Scan for the cell matching the given text and deliver its (x, y) coordinate at center. 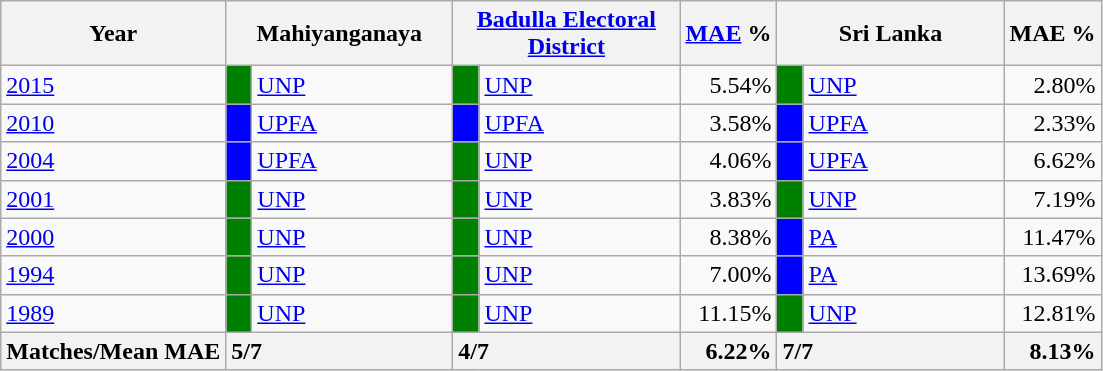
12.81% (1052, 313)
5/7 (340, 351)
11.47% (1052, 237)
1989 (114, 313)
1994 (114, 275)
2010 (114, 123)
3.58% (728, 123)
4/7 (566, 351)
6.62% (1052, 161)
2.80% (1052, 85)
8.38% (728, 237)
2015 (114, 85)
Sri Lanka (890, 34)
Badulla Electoral District (566, 34)
2001 (114, 199)
8.13% (1052, 351)
Matches/Mean MAE (114, 351)
11.15% (728, 313)
6.22% (728, 351)
7.00% (728, 275)
13.69% (1052, 275)
2000 (114, 237)
Mahiyanganaya (340, 34)
7.19% (1052, 199)
2.33% (1052, 123)
2004 (114, 161)
Year (114, 34)
4.06% (728, 161)
3.83% (728, 199)
5.54% (728, 85)
7/7 (890, 351)
